Provide the [X, Y] coordinate of the cell's center where the given text is located.  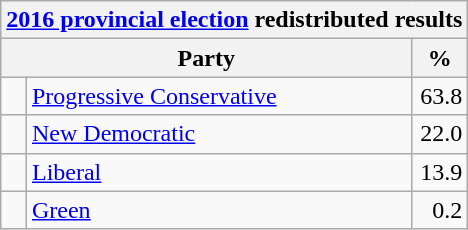
0.2 [440, 210]
Progressive Conservative [218, 96]
2016 provincial election redistributed results [234, 20]
Green [218, 210]
Party [206, 58]
22.0 [440, 134]
Liberal [218, 172]
13.9 [440, 172]
63.8 [440, 96]
New Democratic [218, 134]
% [440, 58]
